Capture the cell that displays the provided text and extract its (X, Y) central coordinate. 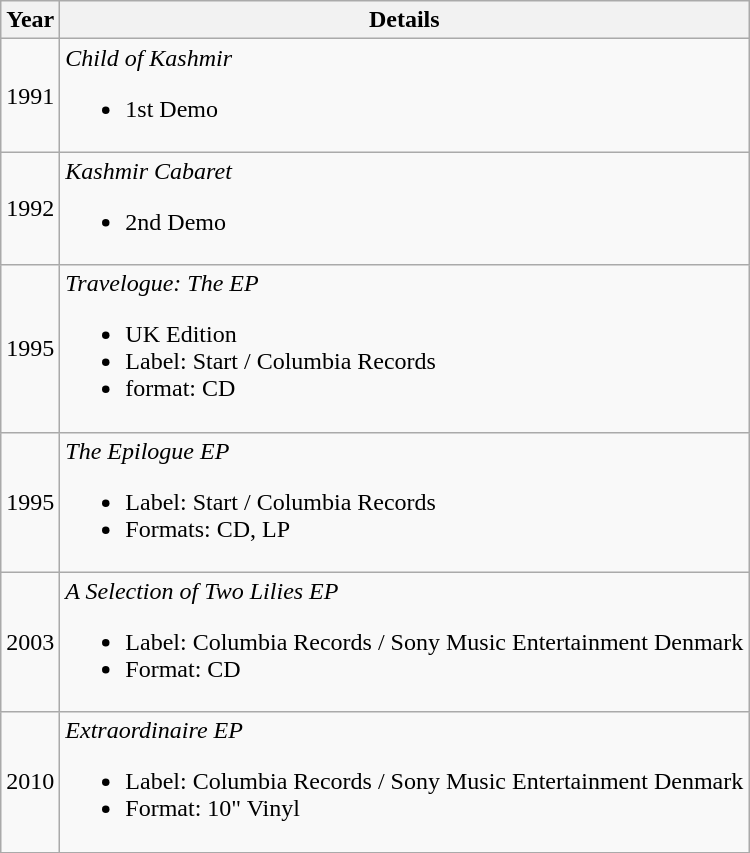
1992 (30, 208)
Details (404, 20)
Extraordinaire EPLabel: Columbia Records / Sony Music Entertainment DenmarkFormat: 10" Vinyl (404, 782)
2003 (30, 642)
Kashmir Cabaret2nd Demo (404, 208)
1991 (30, 96)
A Selection of Two Lilies EPLabel: Columbia Records / Sony Music Entertainment DenmarkFormat: CD (404, 642)
The Epilogue EPLabel: Start / Columbia RecordsFormats: CD, LP (404, 502)
Travelogue: The EPUK EditionLabel: Start / Columbia Recordsformat: CD (404, 348)
Year (30, 20)
Child of Kashmir1st Demo (404, 96)
2010 (30, 782)
